Extract the [X, Y] coordinate from the center of the cell holding the provided text.  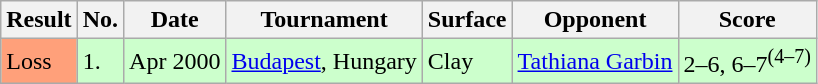
Opponent [595, 20]
Clay [467, 62]
Budapest, Hungary [324, 62]
1. [100, 62]
Result [39, 20]
No. [100, 20]
Date [175, 20]
Tournament [324, 20]
Score [747, 20]
Tathiana Garbin [595, 62]
Surface [467, 20]
Apr 2000 [175, 62]
2–6, 6–7(4–7) [747, 62]
Loss [39, 62]
